Find where the given text appears and provide that cell's center as [X, Y] coordinate. 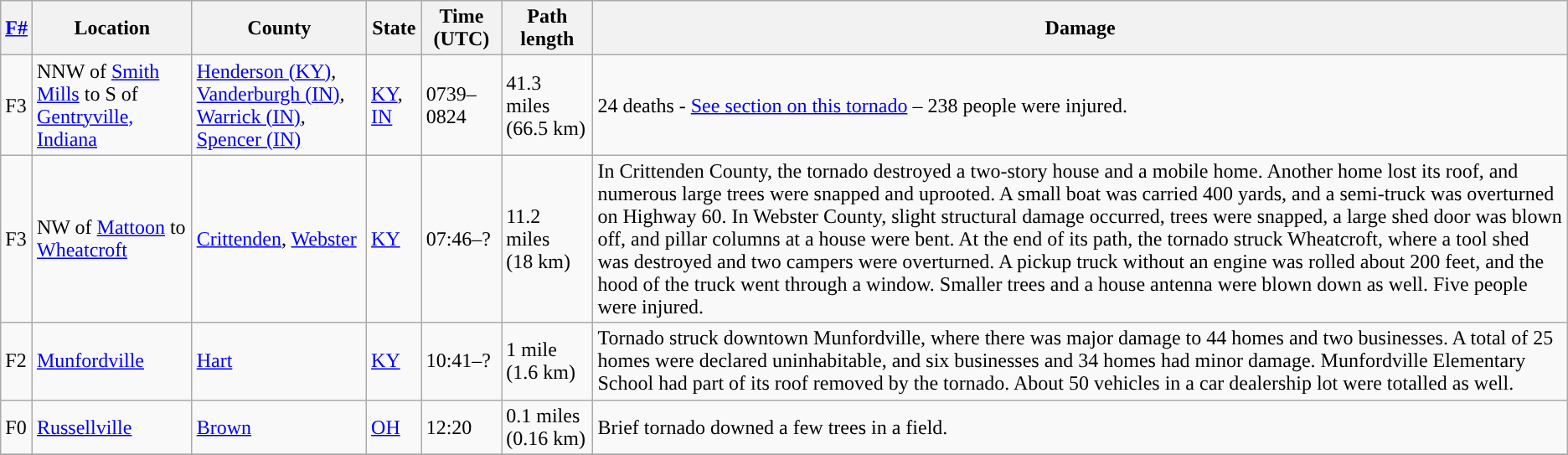
Damage [1081, 28]
F0 [17, 427]
1 mile (1.6 km) [548, 361]
F2 [17, 361]
KY, IN [395, 106]
10:41–? [462, 361]
County [279, 28]
NNW of Smith Mills to S of Gentryville, Indiana [112, 106]
Henderson (KY), Vanderburgh (IN), Warrick (IN), Spencer (IN) [279, 106]
Path length [548, 28]
Munfordville [112, 361]
Location [112, 28]
Brief tornado downed a few trees in a field. [1081, 427]
Time (UTC) [462, 28]
NW of Mattoon to Wheatcroft [112, 239]
11.2 miles (18 km) [548, 239]
State [395, 28]
12:20 [462, 427]
F# [17, 28]
0739–0824 [462, 106]
OH [395, 427]
Crittenden, Webster [279, 239]
Hart [279, 361]
Russellville [112, 427]
41.3 miles (66.5 km) [548, 106]
0.1 miles (0.16 km) [548, 427]
07:46–? [462, 239]
Brown [279, 427]
24 deaths - See section on this tornado – 238 people were injured. [1081, 106]
